Find where the given text appears and provide that cell's center as [X, Y] coordinate. 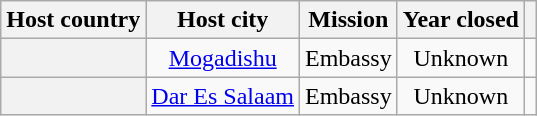
Mogadishu [223, 58]
Mission [348, 20]
Year closed [460, 20]
Host country [74, 20]
Host city [223, 20]
Dar Es Salaam [223, 96]
